Determine the (X, Y) coordinate at the center of the cell enclosing the given text.  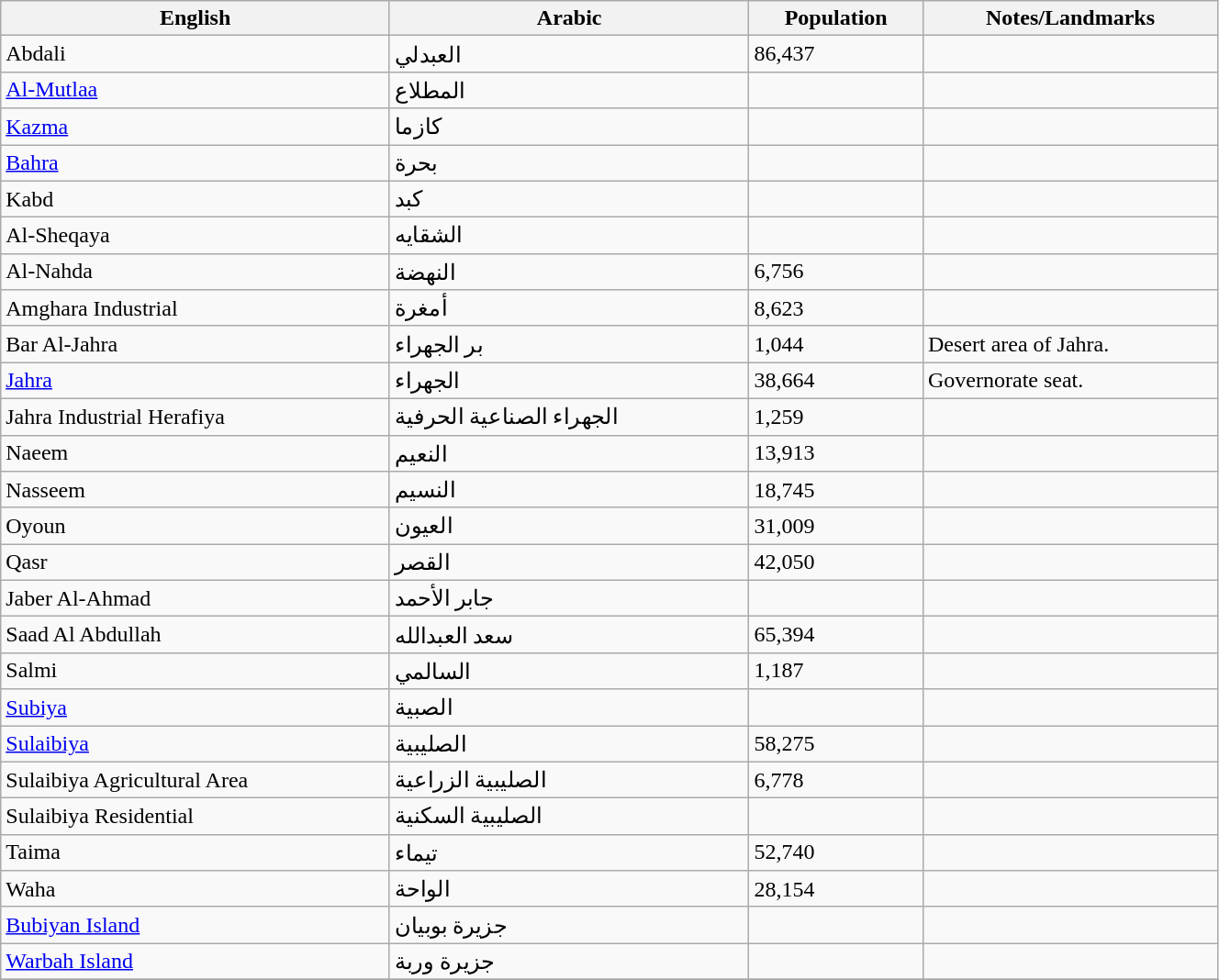
Kazma (196, 127)
6,778 (836, 780)
Warbah Island (196, 962)
Taima (196, 852)
65,394 (836, 635)
جابر الأحمد (569, 598)
52,740 (836, 852)
الصليبية السكنية (569, 817)
31,009 (836, 526)
Naeem (196, 453)
Oyoun (196, 526)
English (196, 18)
جزيرة بوبيان (569, 925)
الجهراء (569, 381)
58,275 (836, 743)
سعد العبدالله (569, 635)
13,913 (836, 453)
Nasseem (196, 490)
Jaber Al-Ahmad (196, 598)
القصر (569, 562)
الواحة (569, 889)
الجهراء الصناعية الحرفية (569, 417)
Saad Al Abdullah (196, 635)
النسيم (569, 490)
28,154 (836, 889)
Bubiyan Island (196, 925)
Bahra (196, 163)
42,050 (836, 562)
النهضة (569, 272)
بر الجهراء (569, 344)
أمغرة (569, 308)
Sulaibiya Agricultural Area (196, 780)
Kabd (196, 199)
8,623 (836, 308)
الصليبية الزراعية (569, 780)
Desert area of Jahra. (1070, 344)
Jahra Industrial Herafiya (196, 417)
Salmi (196, 671)
كبد (569, 199)
العبدلي (569, 54)
Jahra (196, 381)
Notes/Landmarks (1070, 18)
86,437 (836, 54)
بحرة (569, 163)
الصليبية (569, 743)
الصبية (569, 707)
الشقايه (569, 236)
Governorate seat. (1070, 381)
Subiya (196, 707)
Qasr (196, 562)
Bar Al-Jahra (196, 344)
38,664 (836, 381)
Population (836, 18)
كازما (569, 127)
Al-Mutlaa (196, 90)
18,745 (836, 490)
6,756 (836, 272)
Sulaibiya (196, 743)
1,187 (836, 671)
1,044 (836, 344)
العيون (569, 526)
Sulaibiya Residential (196, 817)
Arabic (569, 18)
Al-Sheqaya (196, 236)
Amghara Industrial (196, 308)
Waha (196, 889)
تيماء (569, 852)
المطلاع (569, 90)
1,259 (836, 417)
النعيم (569, 453)
Abdali (196, 54)
Al-Nahda (196, 272)
السالمي (569, 671)
جزيرة وربة (569, 962)
